Locate the cell with the specified text and output its (x, y) center coordinate. 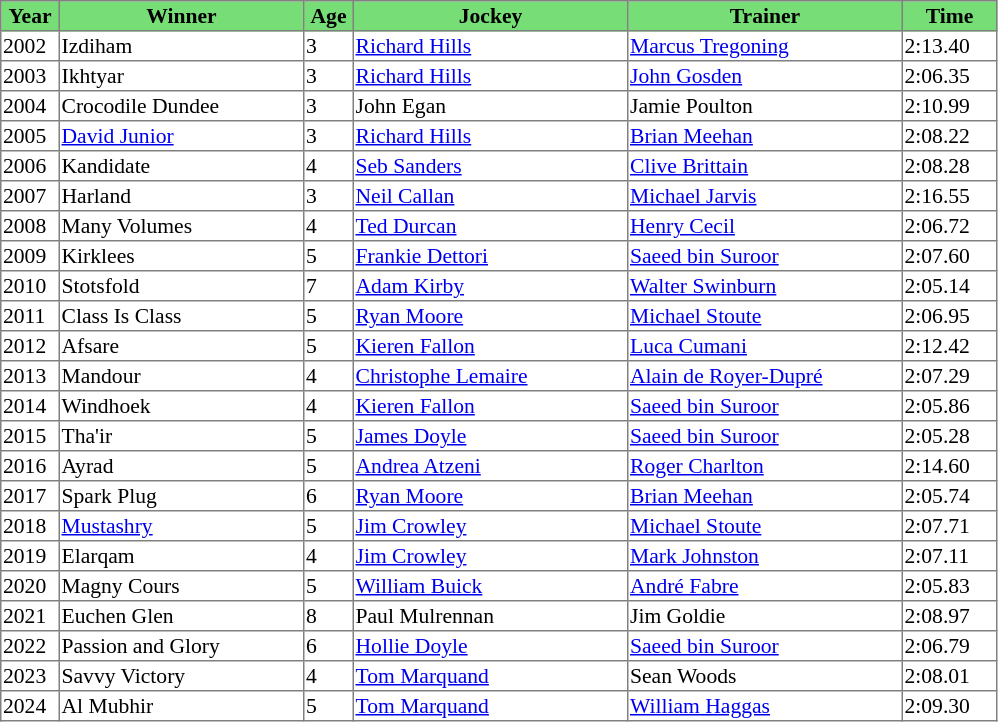
Crocodile Dundee (181, 106)
Luca Cumani (765, 346)
2013 (30, 376)
Al Mubhir (181, 706)
Kirklees (181, 256)
Many Volumes (181, 226)
Michael Jarvis (765, 196)
Trainer (765, 16)
Andrea Atzeni (490, 466)
8 (329, 616)
2012 (30, 346)
Mark Johnston (765, 556)
Stotsfold (181, 286)
2:05.86 (949, 406)
Izdiham (181, 46)
Age (329, 16)
2:05.74 (949, 496)
2:06.79 (949, 646)
2:08.01 (949, 676)
Spark Plug (181, 496)
William Haggas (765, 706)
2:16.55 (949, 196)
Seb Sanders (490, 166)
2020 (30, 586)
2016 (30, 466)
Ted Durcan (490, 226)
Roger Charlton (765, 466)
Euchen Glen (181, 616)
Paul Mulrennan (490, 616)
2011 (30, 316)
Ikhtyar (181, 76)
2:10.99 (949, 106)
2017 (30, 496)
2:09.30 (949, 706)
Hollie Doyle (490, 646)
7 (329, 286)
Tha'ir (181, 436)
Walter Swinburn (765, 286)
2003 (30, 76)
2:13.40 (949, 46)
Elarqam (181, 556)
2:07.11 (949, 556)
David Junior (181, 136)
2002 (30, 46)
Year (30, 16)
2:05.28 (949, 436)
Neil Callan (490, 196)
John Egan (490, 106)
2:06.95 (949, 316)
Clive Brittain (765, 166)
2019 (30, 556)
2:05.14 (949, 286)
Frankie Dettori (490, 256)
André Fabre (765, 586)
2014 (30, 406)
Passion and Glory (181, 646)
2004 (30, 106)
2:06.35 (949, 76)
2007 (30, 196)
William Buick (490, 586)
Henry Cecil (765, 226)
2008 (30, 226)
2:07.60 (949, 256)
2009 (30, 256)
2:14.60 (949, 466)
James Doyle (490, 436)
Class Is Class (181, 316)
Afsare (181, 346)
2:07.29 (949, 376)
2023 (30, 676)
Jim Goldie (765, 616)
2:07.71 (949, 526)
2018 (30, 526)
Ayrad (181, 466)
2:08.22 (949, 136)
Harland (181, 196)
Alain de Royer-Dupré (765, 376)
2021 (30, 616)
Winner (181, 16)
Mandour (181, 376)
Mustashry (181, 526)
Kandidate (181, 166)
Windhoek (181, 406)
2:05.83 (949, 586)
Jamie Poulton (765, 106)
Savvy Victory (181, 676)
Magny Cours (181, 586)
Marcus Tregoning (765, 46)
Christophe Lemaire (490, 376)
John Gosden (765, 76)
Time (949, 16)
2005 (30, 136)
2:06.72 (949, 226)
Adam Kirby (490, 286)
2024 (30, 706)
2:08.28 (949, 166)
Sean Woods (765, 676)
2022 (30, 646)
2:08.97 (949, 616)
2:12.42 (949, 346)
Jockey (490, 16)
2015 (30, 436)
2010 (30, 286)
2006 (30, 166)
